Search for the cell housing the specified text and yield its [X, Y] center coordinate. 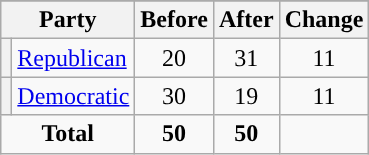
Total [68, 134]
Change [324, 20]
Before [174, 20]
30 [174, 96]
Party [68, 20]
After [246, 20]
Republican [74, 58]
20 [174, 58]
Democratic [74, 96]
19 [246, 96]
31 [246, 58]
